For the text-containing cell, return its midpoint in [X, Y] coordinate format. 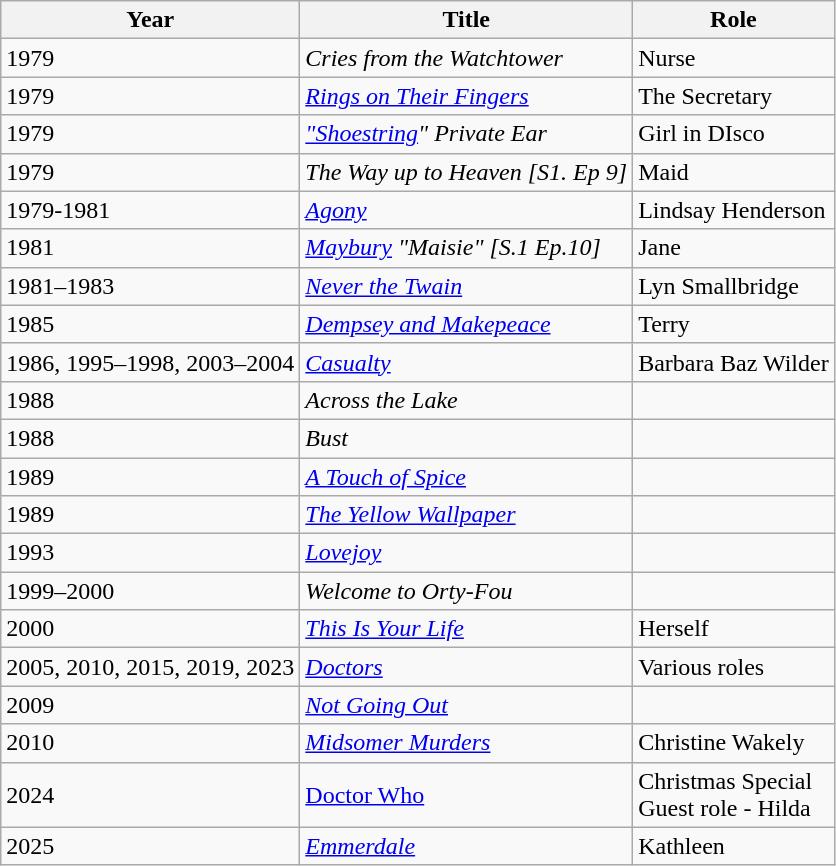
Never the Twain [466, 286]
Herself [734, 629]
Bust [466, 438]
Role [734, 20]
Nurse [734, 58]
Welcome to Orty-Fou [466, 591]
Maybury "Maisie" [S.1 Ep.10] [466, 248]
2025 [150, 846]
The Way up to Heaven [S1. Ep 9] [466, 172]
This Is Your Life [466, 629]
Midsomer Murders [466, 743]
Kathleen [734, 846]
"Shoestring" Private Ear [466, 134]
1981–1983 [150, 286]
1993 [150, 553]
Barbara Baz Wilder [734, 362]
Doctors [466, 667]
Casualty [466, 362]
Lindsay Henderson [734, 210]
Year [150, 20]
Lyn Smallbridge [734, 286]
The Yellow Wallpaper [466, 515]
2010 [150, 743]
Not Going Out [466, 705]
2024 [150, 794]
Christine Wakely [734, 743]
1985 [150, 324]
Rings on Their Fingers [466, 96]
Terry [734, 324]
Title [466, 20]
Cries from the Watchtower [466, 58]
Dempsey and Makepeace [466, 324]
2000 [150, 629]
1981 [150, 248]
Emmerdale [466, 846]
Agony [466, 210]
Christmas SpecialGuest role - Hilda [734, 794]
Across the Lake [466, 400]
1999–2000 [150, 591]
Doctor Who [466, 794]
Girl in DIsco [734, 134]
Maid [734, 172]
1979-1981 [150, 210]
2009 [150, 705]
1986, 1995–1998, 2003–2004 [150, 362]
Jane [734, 248]
A Touch of Spice [466, 477]
The Secretary [734, 96]
2005, 2010, 2015, 2019, 2023 [150, 667]
Various roles [734, 667]
Lovejoy [466, 553]
